Detect which cell encompasses the target text, then output its [X, Y] center coordinate. 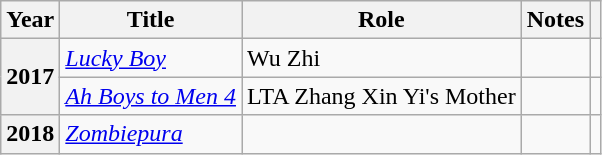
2018 [30, 134]
Year [30, 20]
Zombiepura [151, 134]
Title [151, 20]
Ah Boys to Men 4 [151, 96]
LTA Zhang Xin Yi's Mother [382, 96]
Role [382, 20]
2017 [30, 77]
Lucky Boy [151, 58]
Notes [555, 20]
Wu Zhi [382, 58]
